Pinpoint the cell where the given text exists, returning its [X, Y] midpoint coordinate. 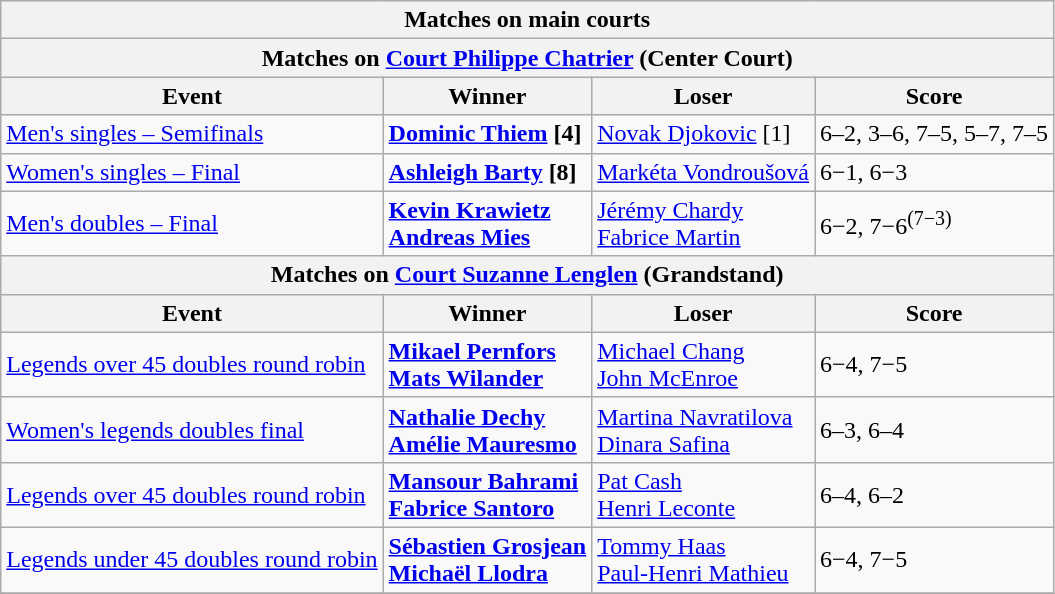
Michael Chang John McEnroe [704, 364]
Novak Djokovic [1] [704, 134]
Mikael Pernfors Mats Wilander [488, 364]
Mansour Bahrami Fabrice Santoro [488, 494]
Nathalie Dechy Amélie Mauresmo [488, 430]
Matches on Court Philippe Chatrier (Center Court) [528, 58]
Women's legends doubles final [192, 430]
Men's singles – Semifinals [192, 134]
Matches on Court Suzanne Lenglen (Grandstand) [528, 275]
Kevin Krawietz Andreas Mies [488, 224]
6–3, 6–4 [934, 430]
Markéta Vondroušová [704, 172]
Ashleigh Barty [8] [488, 172]
6–2, 3–6, 7–5, 5–7, 7–5 [934, 134]
Sébastien Grosjean Michaël Llodra [488, 560]
Jérémy Chardy Fabrice Martin [704, 224]
Women's singles – Final [192, 172]
Tommy Haas Paul-Henri Mathieu [704, 560]
Pat Cash Henri Leconte [704, 494]
6−1, 6−3 [934, 172]
6–4, 6–2 [934, 494]
Men's doubles – Final [192, 224]
Legends under 45 doubles round robin [192, 560]
Dominic Thiem [4] [488, 134]
Matches on main courts [528, 20]
6−2, 7−6(7−3) [934, 224]
Martina Navratilova Dinara Safina [704, 430]
